Provide the [X, Y] coordinate of the cell's center where the given text is located.  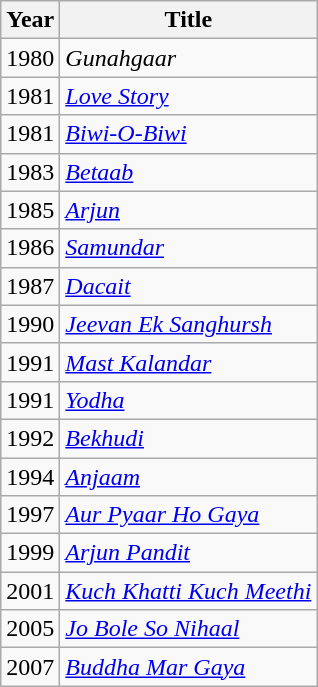
2005 [30, 629]
Mast Kalandar [188, 362]
2001 [30, 591]
1985 [30, 210]
1983 [30, 172]
1999 [30, 553]
1980 [30, 58]
Jo Bole So Nihaal [188, 629]
Love Story [188, 96]
1987 [30, 286]
1992 [30, 438]
Title [188, 20]
1986 [30, 248]
1990 [30, 324]
1994 [30, 477]
Year [30, 20]
Betaab [188, 172]
Samundar [188, 248]
Jeevan Ek Sanghursh [188, 324]
2007 [30, 667]
Aur Pyaar Ho Gaya [188, 515]
1997 [30, 515]
Gunahgaar [188, 58]
Yodha [188, 400]
Bekhudi [188, 438]
Dacait [188, 286]
Buddha Mar Gaya [188, 667]
Arjun Pandit [188, 553]
Biwi-O-Biwi [188, 134]
Arjun [188, 210]
Anjaam [188, 477]
Kuch Khatti Kuch Meethi [188, 591]
